Provide the [X, Y] coordinate of the cell's center where the given text is located.  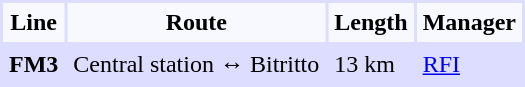
Line [34, 22]
13 km [370, 64]
Length [370, 22]
RFI [470, 64]
Route [196, 22]
Central station ↔ Bitritto [196, 64]
Manager [470, 22]
FM3 [34, 64]
